From the cell containing the given text, extract its center point as [X, Y] coordinate. 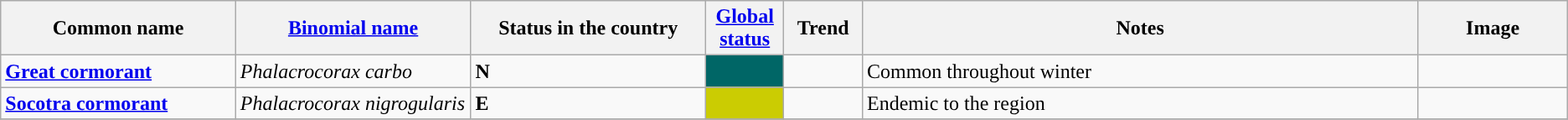
Common name [119, 29]
Status in the country [588, 29]
Common throughout winter [1139, 71]
E [588, 103]
Socotra cormorant [119, 103]
Endemic to the region [1139, 103]
Notes [1139, 29]
Binomial name [353, 29]
Image [1493, 29]
Great cormorant [119, 71]
N [588, 71]
Phalacrocorax carbo [353, 71]
Phalacrocorax nigrogularis [353, 103]
Global status [745, 29]
Trend [823, 29]
